From the cell containing the given text, extract its center point as [x, y] coordinate. 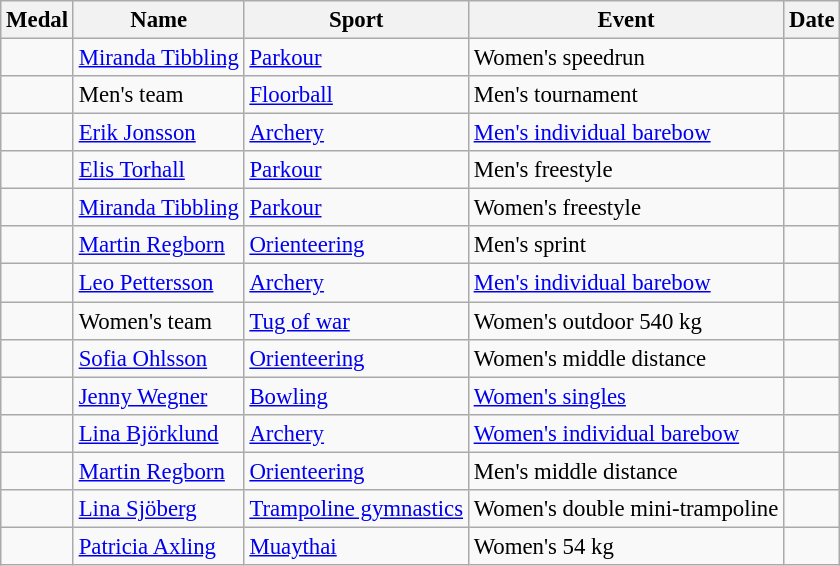
Men's team [158, 95]
Bowling [356, 396]
Name [158, 20]
Sofia Ohlsson [158, 358]
Women's team [158, 321]
Women's freestyle [626, 208]
Patricia Axling [158, 546]
Women's 54 kg [626, 546]
Men's sprint [626, 245]
Floorball [356, 95]
Elis Torhall [158, 170]
Trampoline gymnastics [356, 509]
Lina Sjöberg [158, 509]
Women's outdoor 540 kg [626, 321]
Leo Pettersson [158, 283]
Men's freestyle [626, 170]
Women's individual barebow [626, 433]
Erik Jonsson [158, 133]
Jenny Wegner [158, 396]
Women's middle distance [626, 358]
Women's singles [626, 396]
Men's tournament [626, 95]
Medal [38, 20]
Date [812, 20]
Men's middle distance [626, 471]
Event [626, 20]
Women's double mini-trampoline [626, 509]
Muaythai [356, 546]
Tug of war [356, 321]
Women's speedrun [626, 58]
Sport [356, 20]
Lina Björklund [158, 433]
